Scan for the cell matching the given text and deliver its (x, y) coordinate at center. 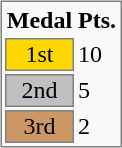
10 (98, 56)
3rd (39, 128)
2nd (39, 92)
2 (98, 128)
5 (98, 92)
Medal (39, 21)
1st (39, 56)
Pts. (98, 21)
